Identify which cell holds the provided text, then report its [x, y] central coordinate. 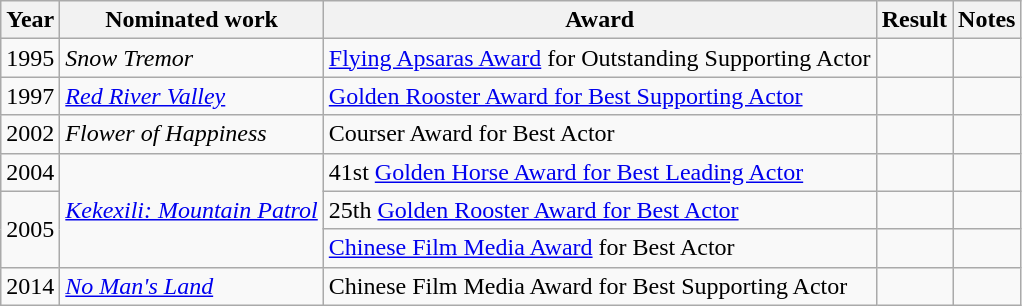
41st Golden Horse Award for Best Leading Actor [600, 172]
Flower of Happiness [192, 134]
25th Golden Rooster Award for Best Actor [600, 210]
Nominated work [192, 20]
Year [30, 20]
Notes [987, 20]
1997 [30, 96]
2004 [30, 172]
Flying Apsaras Award for Outstanding Supporting Actor [600, 58]
2005 [30, 229]
Result [914, 20]
Golden Rooster Award for Best Supporting Actor [600, 96]
Chinese Film Media Award for Best Actor [600, 248]
Chinese Film Media Award for Best Supporting Actor [600, 286]
Kekexili: Mountain Patrol [192, 210]
Courser Award for Best Actor [600, 134]
2002 [30, 134]
Snow Tremor [192, 58]
1995 [30, 58]
Award [600, 20]
Red River Valley [192, 96]
2014 [30, 286]
No Man's Land [192, 286]
